Provide the [X, Y] coordinate of the cell's center where the given text is located.  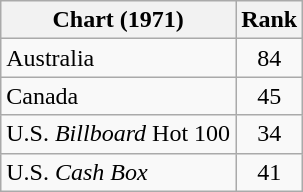
Chart (1971) [118, 20]
34 [270, 134]
45 [270, 96]
U.S. Billboard Hot 100 [118, 134]
41 [270, 172]
Australia [118, 58]
U.S. Cash Box [118, 172]
Rank [270, 20]
Canada [118, 96]
84 [270, 58]
